Extract the (X, Y) coordinate from the center of the cell holding the provided text.  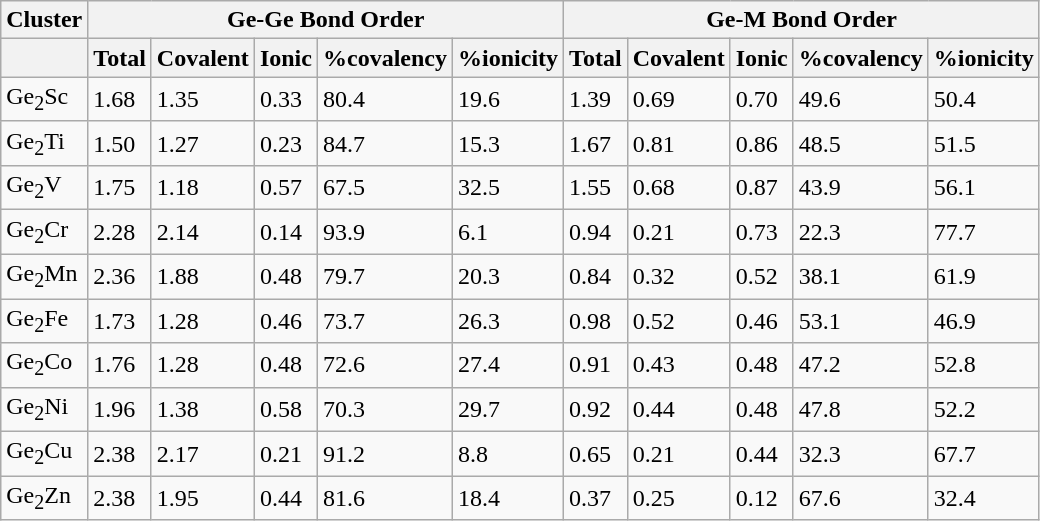
2.28 (120, 232)
29.7 (508, 409)
Ge2Co (44, 365)
56.1 (984, 188)
0.84 (596, 276)
1.75 (120, 188)
1.55 (596, 188)
27.4 (508, 365)
1.38 (202, 409)
0.25 (678, 498)
0.81 (678, 143)
53.1 (860, 321)
26.3 (508, 321)
0.73 (762, 232)
43.9 (860, 188)
80.4 (384, 99)
0.14 (286, 232)
20.3 (508, 276)
38.1 (860, 276)
0.32 (678, 276)
81.6 (384, 498)
0.43 (678, 365)
48.5 (860, 143)
46.9 (984, 321)
1.68 (120, 99)
18.4 (508, 498)
0.65 (596, 454)
51.5 (984, 143)
0.91 (596, 365)
77.7 (984, 232)
2.36 (120, 276)
1.95 (202, 498)
Ge2Fe (44, 321)
1.96 (120, 409)
Ge2Mn (44, 276)
1.76 (120, 365)
1.88 (202, 276)
0.70 (762, 99)
Ge2Cu (44, 454)
1.50 (120, 143)
0.98 (596, 321)
Ge2V (44, 188)
1.39 (596, 99)
32.4 (984, 498)
6.1 (508, 232)
2.17 (202, 454)
1.35 (202, 99)
Ge2Sc (44, 99)
50.4 (984, 99)
15.3 (508, 143)
2.14 (202, 232)
0.92 (596, 409)
0.58 (286, 409)
Ge2Ni (44, 409)
0.37 (596, 498)
0.57 (286, 188)
93.9 (384, 232)
22.3 (860, 232)
0.87 (762, 188)
8.8 (508, 454)
0.68 (678, 188)
Cluster (44, 20)
1.67 (596, 143)
84.7 (384, 143)
47.2 (860, 365)
0.86 (762, 143)
0.23 (286, 143)
79.7 (384, 276)
91.2 (384, 454)
19.6 (508, 99)
47.8 (860, 409)
Ge-Ge Bond Order (326, 20)
73.7 (384, 321)
32.5 (508, 188)
70.3 (384, 409)
52.2 (984, 409)
32.3 (860, 454)
67.7 (984, 454)
67.6 (860, 498)
Ge-M Bond Order (802, 20)
72.6 (384, 365)
67.5 (384, 188)
61.9 (984, 276)
0.33 (286, 99)
Ge2Zn (44, 498)
49.6 (860, 99)
52.8 (984, 365)
Ge2Ti (44, 143)
0.69 (678, 99)
1.18 (202, 188)
1.27 (202, 143)
1.73 (120, 321)
0.94 (596, 232)
0.12 (762, 498)
Ge2Cr (44, 232)
